Extract the (X, Y) coordinate from the center of the cell holding the provided text.  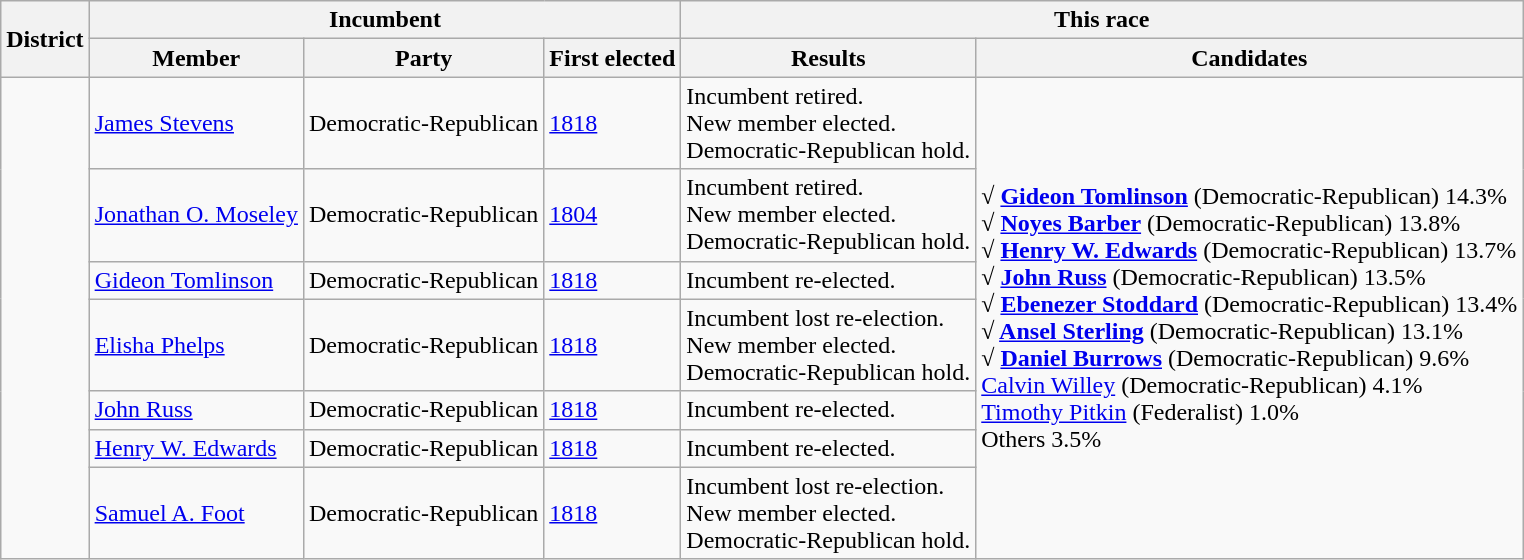
Samuel A. Foot (196, 513)
Henry W. Edwards (196, 448)
Gideon Tomlinson (196, 280)
Party (423, 58)
Elisha Phelps (196, 345)
Jonathan O. Moseley (196, 215)
Candidates (1250, 58)
This race (1102, 20)
Incumbent (385, 20)
First elected (612, 58)
Results (828, 58)
James Stevens (196, 123)
Member (196, 58)
District (45, 39)
1804 (612, 215)
John Russ (196, 410)
